Scan for the cell matching the given text and deliver its [x, y] coordinate at center. 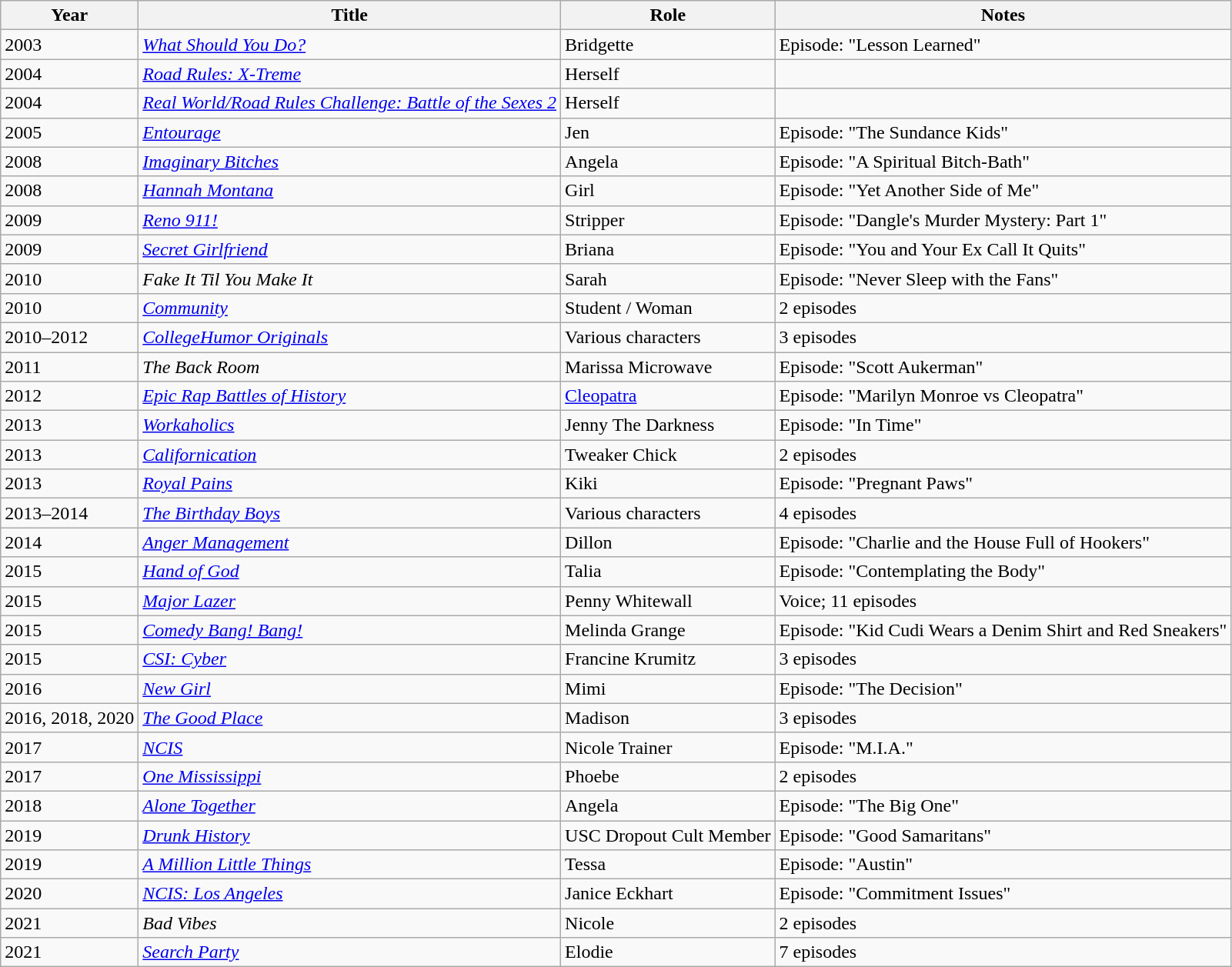
Episode: "Pregnant Paws" [1003, 484]
Voice; 11 episodes [1003, 601]
Episode: "The Big One" [1003, 805]
Francine Krumitz [668, 659]
Mimi [668, 689]
Fake It Til You Make It [349, 278]
2012 [69, 396]
The Good Place [349, 718]
Imaginary Bitches [349, 162]
Nicole Trainer [668, 747]
Episode: "Scott Aukerman" [1003, 367]
Talia [668, 572]
Penny Whitewall [668, 601]
Episode: "Commitment Issues" [1003, 894]
Episode: "Austin" [1003, 865]
Hand of God [349, 572]
Briana [668, 249]
The Birthday Boys [349, 513]
Episode: "Never Sleep with the Fans" [1003, 278]
Jen [668, 132]
Episode: "Dangle's Murder Mystery: Part 1" [1003, 220]
Girl [668, 191]
One Mississippi [349, 776]
Episode: "Kid Cudi Wears a Denim Shirt and Red Sneakers" [1003, 630]
Student / Woman [668, 308]
Alone Together [349, 805]
Episode: "Marilyn Monroe vs Cleopatra" [1003, 396]
Elodie [668, 952]
Janice Eckhart [668, 894]
Episode: "Good Samaritans" [1003, 835]
Episode: "You and Your Ex Call It Quits" [1003, 249]
Californication [349, 455]
What Should You Do? [349, 45]
Sarah [668, 278]
2013–2014 [69, 513]
New Girl [349, 689]
Drunk History [349, 835]
Year [69, 15]
4 episodes [1003, 513]
7 episodes [1003, 952]
Comedy Bang! Bang! [349, 630]
Search Party [349, 952]
2005 [69, 132]
2010–2012 [69, 337]
Reno 911! [349, 220]
NCIS: Los Angeles [349, 894]
Real World/Road Rules Challenge: Battle of the Sexes 2 [349, 103]
Epic Rap Battles of History [349, 396]
Secret Girlfriend [349, 249]
2016, 2018, 2020 [69, 718]
Workaholics [349, 425]
Royal Pains [349, 484]
Bridgette [668, 45]
Phoebe [668, 776]
2016 [69, 689]
Title [349, 15]
Episode: "In Time" [1003, 425]
Major Lazer [349, 601]
2018 [69, 805]
Tessa [668, 865]
The Back Room [349, 367]
USC Dropout Cult Member [668, 835]
Episode: "The Sundance Kids" [1003, 132]
CSI: Cyber [349, 659]
Episode: "The Decision" [1003, 689]
Dillon [668, 542]
Episode: "Yet Another Side of Me" [1003, 191]
2003 [69, 45]
2020 [69, 894]
Entourage [349, 132]
Role [668, 15]
Nicole [668, 923]
Bad Vibes [349, 923]
Episode: "M.I.A." [1003, 747]
Kiki [668, 484]
Jenny The Darkness [668, 425]
Road Rules: X-Treme [349, 74]
Anger Management [349, 542]
Episode: "Charlie and the House Full of Hookers" [1003, 542]
CollegeHumor Originals [349, 337]
Tweaker Chick [668, 455]
Cleopatra [668, 396]
Episode: "A Spiritual Bitch-Bath" [1003, 162]
Episode: "Lesson Learned" [1003, 45]
Community [349, 308]
A Million Little Things [349, 865]
Melinda Grange [668, 630]
2014 [69, 542]
Hannah Montana [349, 191]
Notes [1003, 15]
NCIS [349, 747]
Marissa Microwave [668, 367]
Stripper [668, 220]
2011 [69, 367]
Madison [668, 718]
Episode: "Contemplating the Body" [1003, 572]
